Search for the cell housing the specified text and yield its [X, Y] center coordinate. 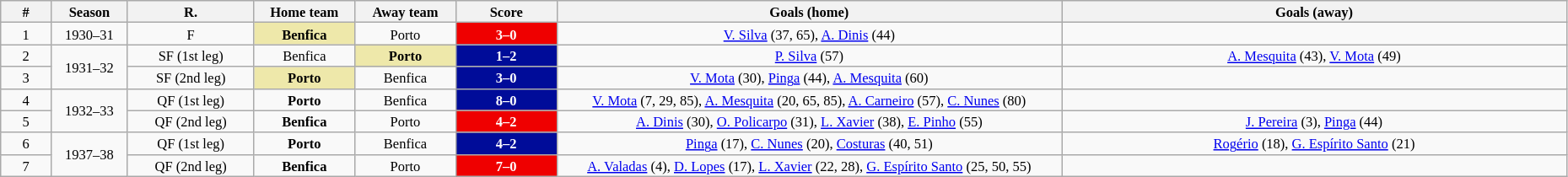
Score [506, 12]
SF (2nd leg) [191, 78]
Season [89, 12]
1930–31 [89, 34]
F [191, 34]
Home team [304, 12]
6 [26, 143]
V. Silva (37, 65), A. Dinis (44) [810, 34]
P. Silva (57) [810, 56]
R. [191, 12]
V. Mota (30), Pinga (44), A. Mesquita (60) [810, 78]
1–2 [506, 56]
Pinga (17), C. Nunes (20), Costuras (40, 51) [810, 143]
Rogério (18), G. Espírito Santo (21) [1314, 143]
A. Mesquita (43), V. Mota (49) [1314, 56]
4 [26, 99]
8–0 [506, 99]
J. Pereira (3), Pinga (44) [1314, 121]
Away team [406, 12]
2 [26, 56]
7–0 [506, 165]
5 [26, 121]
SF (1st leg) [191, 56]
# [26, 12]
1937–38 [89, 154]
V. Mota (7, 29, 85), A. Mesquita (20, 65, 85), A. Carneiro (57), C. Nunes (80) [810, 99]
3 [26, 78]
1931–32 [89, 67]
1 [26, 34]
1932–33 [89, 110]
A. Valadas (4), D. Lopes (17), L. Xavier (22, 28), G. Espírito Santo (25, 50, 55) [810, 165]
A. Dinis (30), O. Policarpo (31), L. Xavier (38), E. Pinho (55) [810, 121]
7 [26, 165]
Goals (home) [810, 12]
Goals (away) [1314, 12]
